Output the (x, y) coordinate of the center of the cell containing the given text.  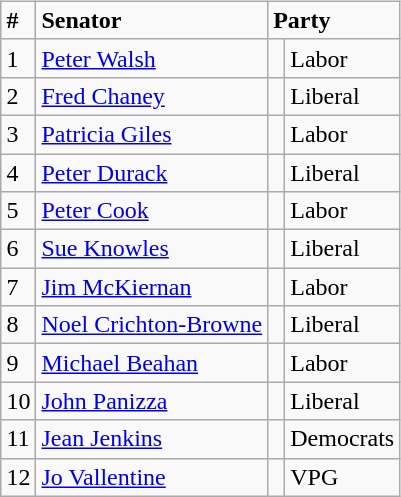
# (18, 20)
10 (18, 401)
7 (18, 287)
Fred Chaney (152, 96)
Jim McKiernan (152, 287)
9 (18, 363)
Party (334, 20)
Jo Vallentine (152, 477)
Noel Crichton-Browne (152, 325)
12 (18, 477)
Patricia Giles (152, 134)
John Panizza (152, 401)
3 (18, 134)
5 (18, 211)
Jean Jenkins (152, 439)
Sue Knowles (152, 249)
6 (18, 249)
4 (18, 173)
2 (18, 96)
Peter Cook (152, 211)
8 (18, 325)
Michael Beahan (152, 363)
VPG (342, 477)
Peter Durack (152, 173)
Peter Walsh (152, 58)
Democrats (342, 439)
Senator (152, 20)
1 (18, 58)
11 (18, 439)
